Locate the cell with the specified text and output its (X, Y) center coordinate. 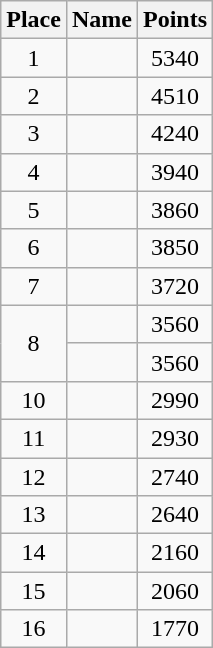
6 (34, 248)
2990 (174, 400)
Place (34, 20)
5 (34, 210)
4510 (174, 96)
4 (34, 172)
1 (34, 58)
1770 (174, 629)
14 (34, 553)
13 (34, 515)
2930 (174, 438)
12 (34, 477)
Points (174, 20)
10 (34, 400)
15 (34, 591)
16 (34, 629)
2740 (174, 477)
2060 (174, 591)
3940 (174, 172)
4240 (174, 134)
3860 (174, 210)
Name (102, 20)
3850 (174, 248)
3 (34, 134)
7 (34, 286)
3720 (174, 286)
11 (34, 438)
5340 (174, 58)
2640 (174, 515)
2 (34, 96)
8 (34, 343)
2160 (174, 553)
